Detect which cell encompasses the target text, then output its (X, Y) center coordinate. 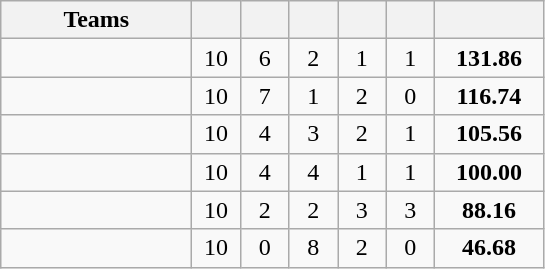
46.68 (490, 248)
100.00 (490, 172)
Teams (96, 20)
6 (264, 58)
8 (314, 248)
7 (264, 96)
88.16 (490, 210)
116.74 (490, 96)
105.56 (490, 134)
131.86 (490, 58)
